Capture the cell that displays the provided text and extract its [X, Y] central coordinate. 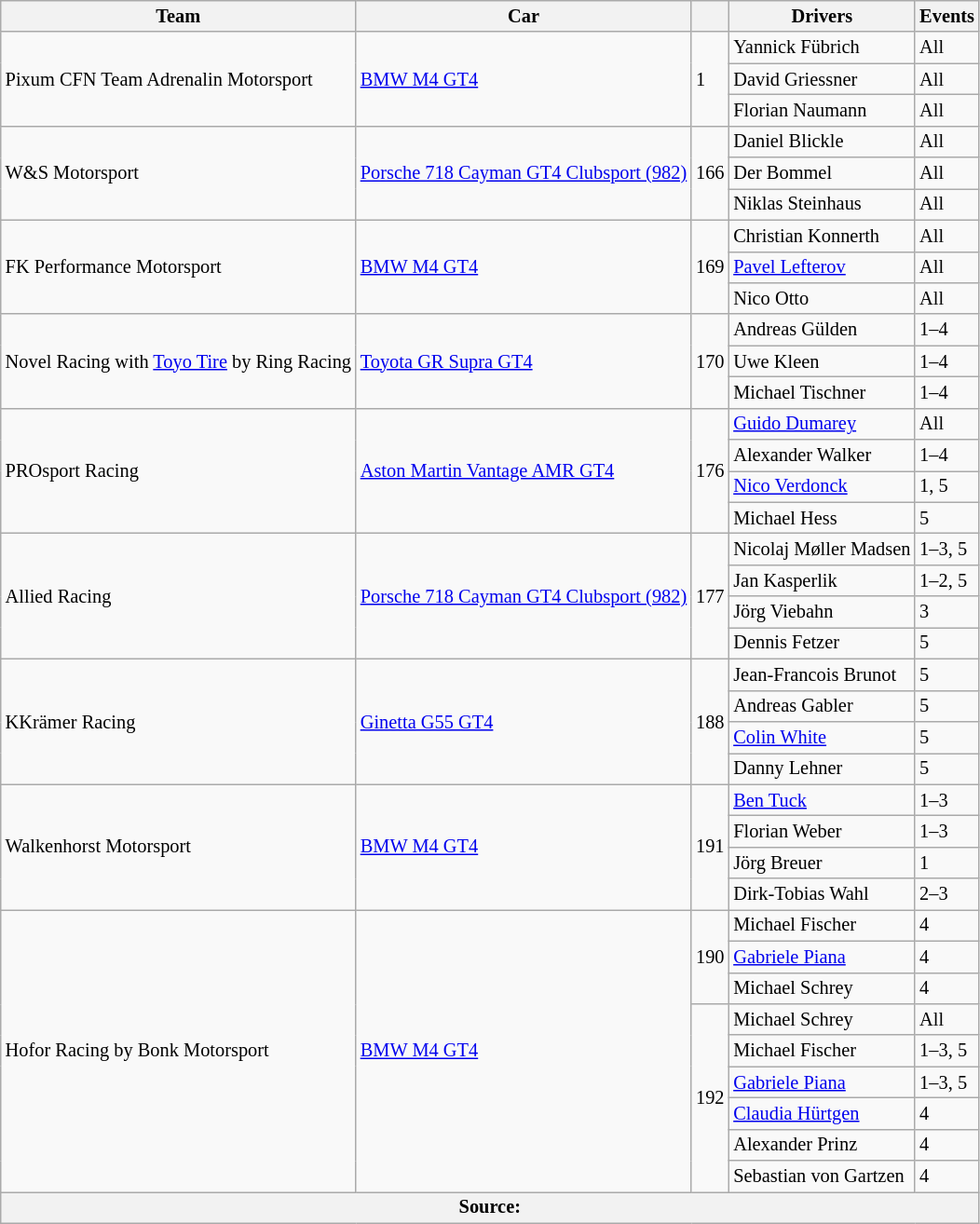
191 [710, 848]
Nicolaj Møller Madsen [822, 549]
Sebastian von Gartzen [822, 1176]
Aston Martin Vantage AMR GT4 [524, 471]
177 [710, 596]
Dirk-Tobias Wahl [822, 894]
Hofor Racing by Bonk Motorsport [179, 1051]
2–3 [946, 894]
Pavel Lefterov [822, 267]
Daniel Blickle [822, 142]
Ginetta G55 GT4 [524, 721]
Toyota GR Supra GT4 [524, 361]
Christian Konnerth [822, 236]
Walkenhorst Motorsport [179, 848]
Team [179, 16]
Der Bommel [822, 173]
Jörg Viebahn [822, 612]
Jean-Francois Brunot [822, 674]
Florian Naumann [822, 110]
W&S Motorsport [179, 173]
Allied Racing [179, 596]
David Griessner [822, 79]
166 [710, 173]
Jan Kasperlik [822, 580]
Alexander Prinz [822, 1145]
176 [710, 471]
Claudia Hürtgen [822, 1113]
Guido Dumarey [822, 424]
170 [710, 361]
PROsport Racing [179, 471]
3 [946, 612]
Danny Lehner [822, 768]
KKrämer Racing [179, 721]
Yannick Fübrich [822, 48]
Drivers [822, 16]
FK Performance Motorsport [179, 266]
Jörg Breuer [822, 863]
Car [524, 16]
Colin White [822, 737]
Dennis Fetzer [822, 643]
Source: [490, 1207]
188 [710, 721]
Florian Weber [822, 831]
Niklas Steinhaus [822, 204]
1, 5 [946, 486]
190 [710, 956]
Pixum CFN Team Adrenalin Motorsport [179, 78]
1–2, 5 [946, 580]
Nico Otto [822, 298]
Michael Tischner [822, 392]
Michael Hess [822, 518]
Novel Racing with Toyo Tire by Ring Racing [179, 361]
Andreas Gülden [822, 330]
Alexander Walker [822, 456]
Ben Tuck [822, 800]
192 [710, 1097]
Events [946, 16]
Uwe Kleen [822, 361]
Nico Verdonck [822, 486]
169 [710, 266]
Andreas Gabler [822, 706]
